Scan for the cell matching the given text and deliver its (x, y) coordinate at center. 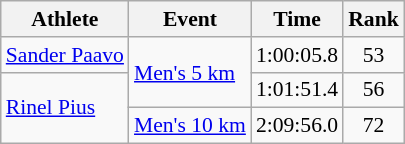
56 (374, 90)
Athlete (65, 19)
1:01:51.4 (297, 90)
1:00:05.8 (297, 55)
2:09:56.0 (297, 126)
Men's 5 km (190, 72)
Time (297, 19)
Rinel Pius (65, 108)
Sander Paavo (65, 55)
Rank (374, 19)
72 (374, 126)
Men's 10 km (190, 126)
Event (190, 19)
53 (374, 55)
